Pinpoint the cell where the given text exists, returning its [X, Y] midpoint coordinate. 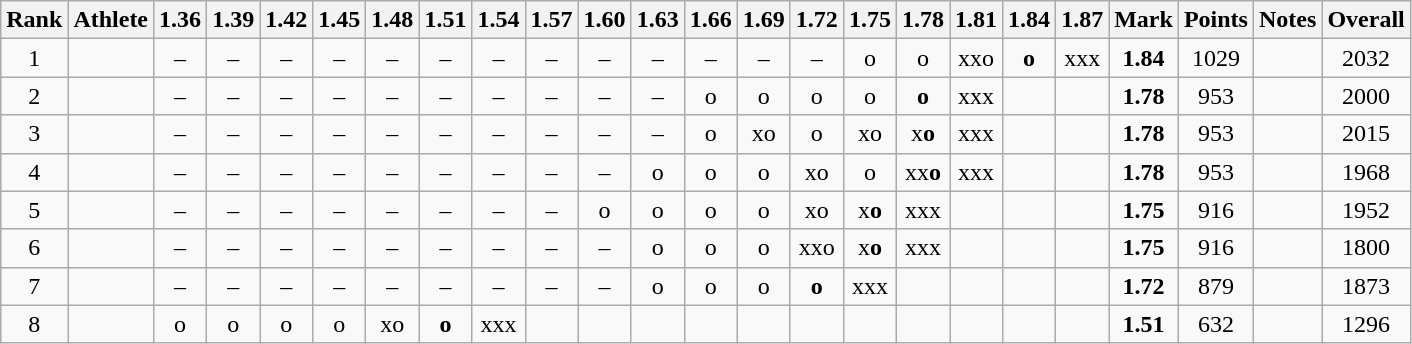
Points [1216, 20]
1.69 [764, 20]
1968 [1366, 172]
1.42 [286, 20]
1.63 [658, 20]
1296 [1366, 324]
2 [34, 96]
1.66 [710, 20]
1.81 [976, 20]
Notes [1287, 20]
1.54 [498, 20]
1.39 [234, 20]
1.45 [340, 20]
2000 [1366, 96]
1029 [1216, 58]
1800 [1366, 248]
1.60 [604, 20]
Mark [1144, 20]
1.87 [1082, 20]
1 [34, 58]
1.57 [552, 20]
1952 [1366, 210]
Overall [1366, 20]
1.36 [180, 20]
1873 [1366, 286]
7 [34, 286]
8 [34, 324]
6 [34, 248]
632 [1216, 324]
2015 [1366, 134]
1.48 [392, 20]
Athlete [111, 20]
4 [34, 172]
Rank [34, 20]
3 [34, 134]
2032 [1366, 58]
5 [34, 210]
879 [1216, 286]
